Find where the given text appears and provide that cell's center as [x, y] coordinate. 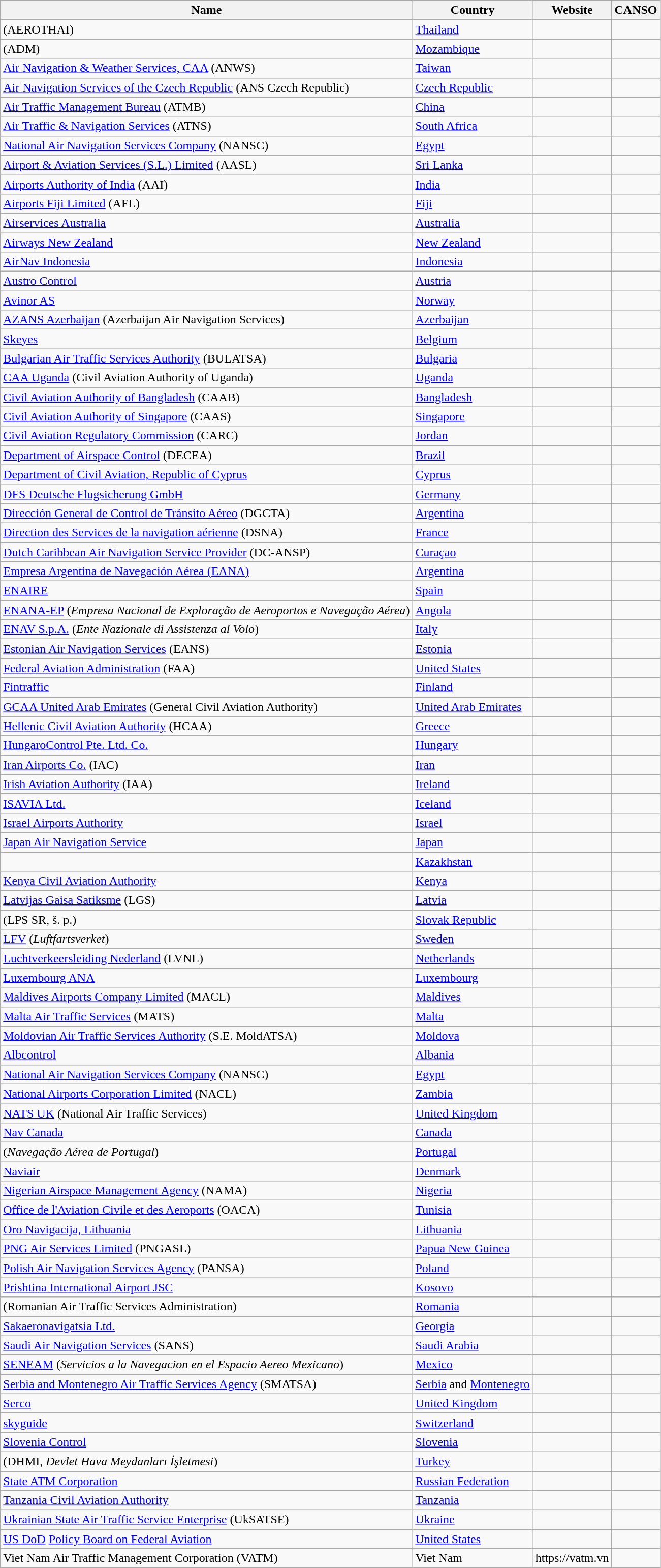
Civil Aviation Authority of Singapore (CAAS) [206, 416]
Cyprus [473, 474]
Tanzania [473, 1500]
Estonia [473, 649]
Polish Air Navigation Services Agency (PANSA) [206, 1268]
Russian Federation [473, 1481]
Mexico [473, 1365]
Estonian Air Navigation Services (EANS) [206, 649]
Maldives Airports Company Limited (MACL) [206, 997]
Saudi Air Navigation Services (SANS) [206, 1345]
Luxembourg [473, 978]
Austro Control [206, 281]
Luchtverkeersleiding Nederland (LVNL) [206, 958]
GCAA United Arab Emirates (General Civil Aviation Authority) [206, 707]
Canada [473, 1132]
Georgia [473, 1326]
Airports Fiji Limited (AFL) [206, 203]
Saudi Arabia [473, 1345]
Fiji [473, 203]
Name [206, 10]
Website [572, 10]
Maldives [473, 997]
Malta Air Traffic Services (MATS) [206, 1016]
Slovenia [473, 1442]
Tunisia [473, 1210]
Angola [473, 610]
Fintraffic [206, 687]
ENAIRE [206, 591]
Curaçao [473, 552]
Empresa Argentina de Navegación Aérea (EANA) [206, 571]
Azerbaijan [473, 320]
Netherlands [473, 958]
Jordan [473, 436]
China [473, 107]
Airways New Zealand [206, 243]
South Africa [473, 126]
Prishtina International Airport JSC [206, 1287]
Slovenia Control [206, 1442]
Kenya [473, 881]
New Zealand [473, 243]
Oro Navigacija, Lithuania [206, 1229]
ENANA-EP (Empresa Nacional de Exploração de Aeroportos e Navegação Aérea) [206, 610]
National Airports Corporation Limited (NACL) [206, 1094]
Air Navigation & Weather Services, CAA (ANWS) [206, 68]
Air Traffic Management Bureau (ATMB) [206, 107]
Thailand [473, 29]
Moldova [473, 1036]
Latvia [473, 900]
Ukraine [473, 1520]
LFV (Luftfartsverket) [206, 939]
Ukrainian State Air Traffic Service Enterprise (UkSATSE) [206, 1520]
Civil Aviation Regulatory Commission (CARC) [206, 436]
Denmark [473, 1171]
Hellenic Civil Aviation Authority (HCAA) [206, 726]
United Arab Emirates [473, 707]
https://vatm.vn [572, 1558]
Moldovian Air Traffic Services Authority (S.E. MoldATSA) [206, 1036]
Uganda [473, 378]
Spain [473, 591]
Bulgaria [473, 358]
US DoD Policy Board on Federal Aviation [206, 1539]
CANSO [636, 10]
Slovak Republic [473, 920]
Greece [473, 726]
Indonesia [473, 262]
Australia [473, 223]
Israel [473, 823]
HungaroControl Pte. Ltd. Co. [206, 745]
France [473, 532]
Bangladesh [473, 397]
Office de l'Aviation Civile et des Aeroports (OACA) [206, 1210]
Dutch Caribbean Air Navigation Service Provider (DC-ANSP) [206, 552]
Naviair [206, 1171]
Iceland [473, 803]
Poland [473, 1268]
Federal Aviation Administration (FAA) [206, 668]
skyguide [206, 1423]
Dirección General de Control de Tránsito Aéreo (DGCTA) [206, 513]
Skeyes [206, 339]
Italy [473, 629]
Malta [473, 1016]
Albania [473, 1055]
India [473, 184]
(LPS SR, š. p.) [206, 920]
Airport & Aviation Services (S.L.) Limited (AASL) [206, 165]
Civil Aviation Authority of Bangladesh (CAAB) [206, 397]
Department of Civil Aviation, Republic of Cyprus [206, 474]
Turkey [473, 1461]
Nigeria [473, 1191]
Direction des Services de la navigation aérienne (DSNA) [206, 532]
Air Traffic & Navigation Services (ATNS) [206, 126]
Tanzania Civil Aviation Authority [206, 1500]
Avinor AS [206, 300]
NATS UK (National Air Traffic Services) [206, 1113]
Air Navigation Services of the Czech Republic (ANS Czech Republic) [206, 87]
Nigerian Airspace Management Agency (NAMA) [206, 1191]
Norway [473, 300]
Irish Aviation Authority (IAA) [206, 784]
Switzerland [473, 1423]
Papua New Guinea [473, 1249]
Kenya Civil Aviation Authority [206, 881]
Austria [473, 281]
Finland [473, 687]
Country [473, 10]
DFS Deutsche Flugsicherung GmbH [206, 494]
Taiwan [473, 68]
Brazil [473, 455]
Sweden [473, 939]
Kazakhstan [473, 862]
Luxembourg ANA [206, 978]
Airservices Australia [206, 223]
Mozambique [473, 49]
Portugal [473, 1152]
Latvijas Gaisa Satiksme (LGS) [206, 900]
Department of Airspace Control (DECEA) [206, 455]
State ATM Corporation [206, 1481]
Serbia and Montenegro Air Traffic Services Agency (SMATSA) [206, 1384]
Serbia and Montenegro [473, 1384]
Lithuania [473, 1229]
Viet Nam [473, 1558]
SENEAM (Servicios a la Navegacion en el Espacio Aereo Mexicano) [206, 1365]
Zambia [473, 1094]
Japan [473, 842]
Hungary [473, 745]
Singapore [473, 416]
Japan Air Navigation Service [206, 842]
AirNav Indonesia [206, 262]
Sri Lanka [473, 165]
PNG Air Services Limited (PNGASL) [206, 1249]
(DHMI, Devlet Hava Meydanları İşletmesi) [206, 1461]
(ADM) [206, 49]
Israel Airports Authority [206, 823]
(Navegação Aérea de Portugal) [206, 1152]
AZANS Azerbaijan (Azerbaijan Air Navigation Services) [206, 320]
Romania [473, 1307]
ISAVIA Ltd. [206, 803]
Bulgarian Air Traffic Services Authority (BULATSA) [206, 358]
(Romanian Air Traffic Services Administration) [206, 1307]
CAA Uganda (Civil Aviation Authority of Uganda) [206, 378]
ENAV S.p.A. (Ente Nazionale di Assistenza al Volo) [206, 629]
Ireland [473, 784]
(AEROTHAI) [206, 29]
Iran Airports Co. (IAC) [206, 765]
Sakaeronavigatsia Ltd. [206, 1326]
Germany [473, 494]
Iran [473, 765]
Kosovo [473, 1287]
Airports Authority of India (AAI) [206, 184]
Serco [206, 1403]
Czech Republic [473, 87]
Viet Nam Air Traffic Management Corporation (VATM) [206, 1558]
Nav Canada [206, 1132]
Albcontrol [206, 1055]
Belgium [473, 339]
